Extract the (X, Y) coordinate from the center of the cell holding the provided text.  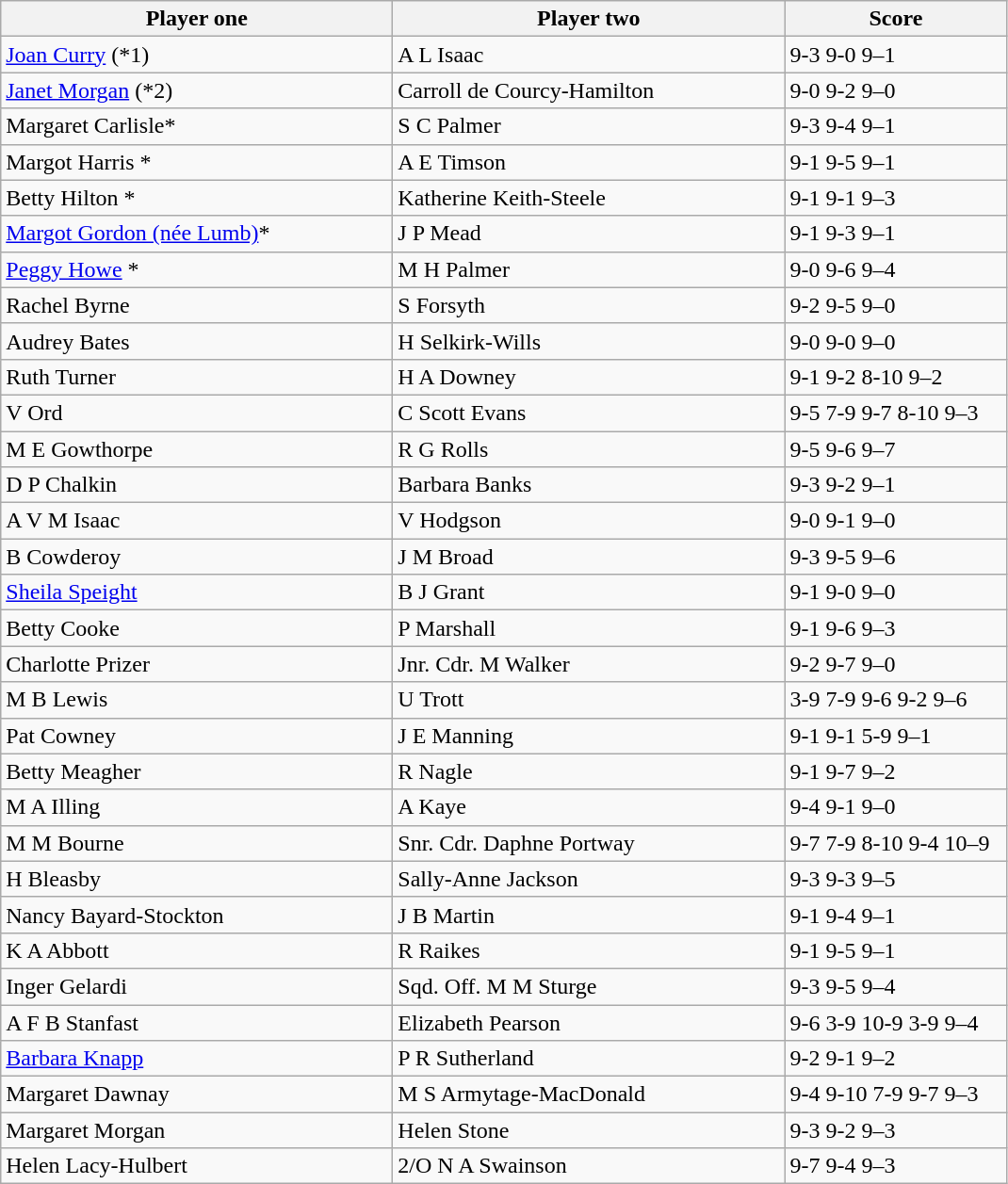
9-1 9-1 9–3 (896, 198)
9-3 9-5 9–6 (896, 557)
9-6 3-9 10-9 3-9 9–4 (896, 1022)
Player one (197, 19)
2/O N A Swainson (589, 1166)
C Scott Evans (589, 413)
9-0 9-6 9–4 (896, 269)
Carroll de Courcy-Hamilton (589, 90)
9-4 9-1 9–0 (896, 807)
R Nagle (589, 771)
D P Chalkin (197, 485)
Barbara Knapp (197, 1059)
B Cowderoy (197, 557)
Snr. Cdr. Daphne Portway (589, 843)
Peggy Howe * (197, 269)
Betty Cooke (197, 628)
M S Armytage-MacDonald (589, 1095)
J P Mead (589, 234)
9-1 9-4 9–1 (896, 915)
9-3 9-0 9–1 (896, 55)
9-7 9-4 9–3 (896, 1166)
K A Abbott (197, 950)
Pat Cowney (197, 736)
9-3 9-2 9–1 (896, 485)
V Ord (197, 413)
A E Timson (589, 162)
9-3 9-3 9–5 (896, 879)
S Forsyth (589, 305)
9-2 9-1 9–2 (896, 1059)
9-1 9-2 8-10 9–2 (896, 377)
Sally-Anne Jackson (589, 879)
H A Downey (589, 377)
M E Gowthorpe (197, 449)
H Bleasby (197, 879)
Charlotte Prizer (197, 664)
Betty Meagher (197, 771)
9-3 9-4 9–1 (896, 126)
Jnr. Cdr. M Walker (589, 664)
Katherine Keith-Steele (589, 198)
9-0 9-0 9–0 (896, 341)
9-1 9-6 9–3 (896, 628)
S C Palmer (589, 126)
9-7 7-9 8-10 9-4 10–9 (896, 843)
A Kaye (589, 807)
9-5 7-9 9-7 8-10 9–3 (896, 413)
9-0 9-2 9–0 (896, 90)
Helen Lacy-Hulbert (197, 1166)
9-4 9-10 7-9 9-7 9–3 (896, 1095)
V Hodgson (589, 521)
9-3 9-5 9–4 (896, 986)
Barbara Banks (589, 485)
J M Broad (589, 557)
Margot Gordon (née Lumb)* (197, 234)
9-1 9-1 5-9 9–1 (896, 736)
Janet Morgan (*2) (197, 90)
Margot Harris * (197, 162)
9-1 9-0 9–0 (896, 592)
Inger Gelardi (197, 986)
Player two (589, 19)
Sheila Speight (197, 592)
M M Bourne (197, 843)
Margaret Dawnay (197, 1095)
A F B Stanfast (197, 1022)
R Raikes (589, 950)
M H Palmer (589, 269)
Sqd. Off. M M Sturge (589, 986)
Score (896, 19)
9-0 9-1 9–0 (896, 521)
J E Manning (589, 736)
3-9 7-9 9-6 9-2 9–6 (896, 700)
Audrey Bates (197, 341)
Margaret Morgan (197, 1130)
Elizabeth Pearson (589, 1022)
9-1 9-7 9–2 (896, 771)
B J Grant (589, 592)
R G Rolls (589, 449)
Nancy Bayard-Stockton (197, 915)
Helen Stone (589, 1130)
Ruth Turner (197, 377)
P R Sutherland (589, 1059)
9-3 9-2 9–3 (896, 1130)
9-2 9-7 9–0 (896, 664)
H Selkirk-Wills (589, 341)
P Marshall (589, 628)
9-1 9-3 9–1 (896, 234)
A V M Isaac (197, 521)
9-2 9-5 9–0 (896, 305)
J B Martin (589, 915)
Joan Curry (*1) (197, 55)
Betty Hilton * (197, 198)
Margaret Carlisle* (197, 126)
U Trott (589, 700)
Rachel Byrne (197, 305)
A L Isaac (589, 55)
M A Illing (197, 807)
9-5 9-6 9–7 (896, 449)
M B Lewis (197, 700)
